Extract the [x, y] coordinate from the center of the cell holding the provided text.  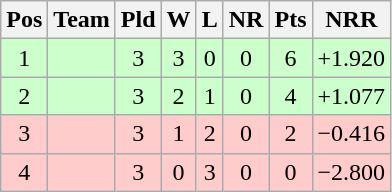
Pld [138, 20]
Pts [290, 20]
NR [246, 20]
W [178, 20]
−2.800 [352, 172]
NRR [352, 20]
−0.416 [352, 134]
Team [82, 20]
+1.077 [352, 96]
L [210, 20]
6 [290, 58]
Pos [24, 20]
+1.920 [352, 58]
